For the text-containing cell, return its midpoint in (X, Y) coordinate format. 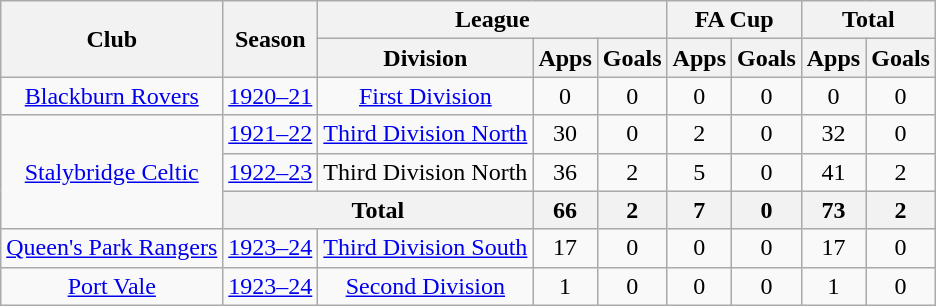
Blackburn Rovers (112, 96)
Season (270, 39)
Club (112, 39)
Division (426, 58)
Port Vale (112, 286)
73 (833, 210)
FA Cup (734, 20)
5 (699, 172)
36 (565, 172)
32 (833, 134)
League (492, 20)
1921–22 (270, 134)
30 (565, 134)
Second Division (426, 286)
1922–23 (270, 172)
1920–21 (270, 96)
First Division (426, 96)
66 (565, 210)
Queen's Park Rangers (112, 248)
Stalybridge Celtic (112, 172)
7 (699, 210)
41 (833, 172)
Third Division South (426, 248)
